Return (x, y) of the center of cell containing provided text 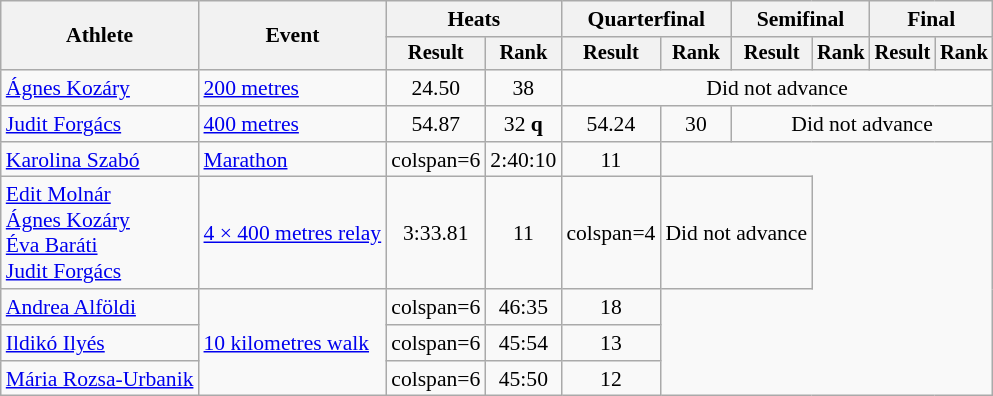
38 (523, 88)
Heats (474, 19)
Edit MolnárÁgnes KozáryÉva BarátiJudit Forgács (100, 233)
Final (932, 19)
Athlete (100, 36)
Ildikó Ilyés (100, 343)
Marathon (292, 160)
10 kilometres walk (292, 342)
Andrea Alföldi (100, 307)
2:40:10 (523, 160)
Quarterfinal (646, 19)
Ágnes Kozáry (100, 88)
45:54 (523, 343)
Judit Forgács (100, 124)
13 (610, 343)
Karolina Szabó (100, 160)
400 metres (292, 124)
18 (610, 307)
Event (292, 36)
46:35 (523, 307)
24.50 (436, 88)
54.87 (436, 124)
200 metres (292, 88)
54.24 (610, 124)
30 (696, 124)
colspan=4 (610, 233)
Semifinal (800, 19)
3:33.81 (436, 233)
4 × 400 metres relay (292, 233)
32 q (523, 124)
